For the text-containing cell, return its midpoint in [X, Y] coordinate format. 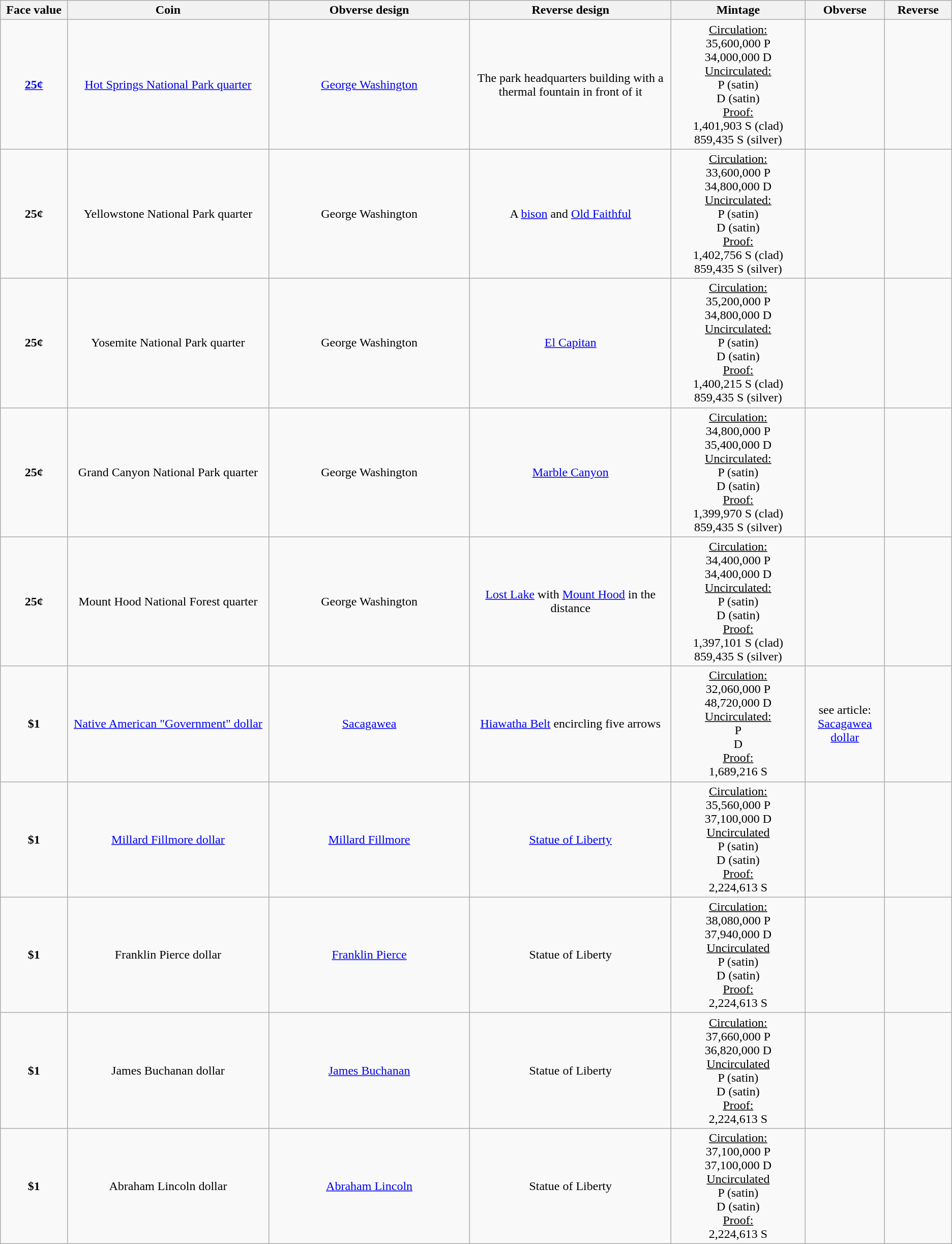
Circulation:35,560,000 P37,100,000 DUncirculated P (satin) D (satin)Proof:2,224,613 S [738, 840]
Face value [34, 10]
Reverse design [571, 10]
Marble Canyon [571, 472]
Circulation:34,400,000 P34,400,000 DUncirculated: P (satin) D (satin)Proof:1,397,101 S (clad)859,435 S (silver) [738, 601]
James Buchanan [369, 1071]
James Buchanan dollar [168, 1071]
Circulation:35,200,000 P34,800,000 DUncirculated: P (satin) D (satin)Proof:1,400,215 S (clad)859,435 S (silver) [738, 343]
Grand Canyon National Park quarter [168, 472]
Franklin Pierce dollar [168, 954]
Native American "Government" dollar [168, 724]
El Capitan [571, 343]
Obverse [845, 10]
see article: Sacagawea dollar [845, 724]
The park headquarters building with a thermal fountain in front of it [571, 84]
Millard Fillmore [369, 840]
Circulation:38,080,000 P37,940,000 DUncirculated P (satin) D (satin)Proof:2,224,613 S [738, 954]
Circulation:34,800,000 P35,400,000 DUncirculated: P (satin) D (satin)Proof:1,399,970 S (clad)859,435 S (silver) [738, 472]
Abraham Lincoln [369, 1185]
Lost Lake with Mount Hood in the distance [571, 601]
Sacagawea [369, 724]
Hot Springs National Park quarter [168, 84]
Mount Hood National Forest quarter [168, 601]
Circulation:35,600,000 P34,000,000 DUncirculated: P (satin) D (satin)Proof:1,401,903 S (clad)859,435 S (silver) [738, 84]
Circulation:33,600,000 P34,800,000 DUncirculated: P (satin) D (satin)Proof:1,402,756 S (clad)859,435 S (silver) [738, 214]
Abraham Lincoln dollar [168, 1185]
Yosemite National Park quarter [168, 343]
Circulation:32,060,000 P48,720,000 DUncirculated: P DProof:1,689,216 S [738, 724]
Reverse [918, 10]
Circulation:37,660,000 P36,820,000 DUncirculated P (satin) D (satin)Proof:2,224,613 S [738, 1071]
A bison and Old Faithful [571, 214]
Franklin Pierce [369, 954]
Millard Fillmore dollar [168, 840]
Obverse design [369, 10]
Hiawatha Belt encircling five arrows [571, 724]
Yellowstone National Park quarter [168, 214]
Coin [168, 10]
Mintage [738, 10]
Circulation:37,100,000 P37,100,000 DUncirculated P (satin) D (satin)Proof:2,224,613 S [738, 1185]
